Scan for the cell matching the given text and deliver its (X, Y) coordinate at center. 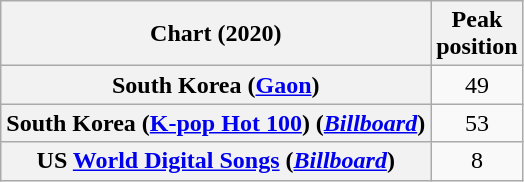
South Korea (K-pop Hot 100) (Billboard) (216, 123)
49 (477, 85)
Peakposition (477, 34)
South Korea (Gaon) (216, 85)
53 (477, 123)
US World Digital Songs (Billboard) (216, 161)
8 (477, 161)
Chart (2020) (216, 34)
